Detect which cell encompasses the target text, then output its (x, y) center coordinate. 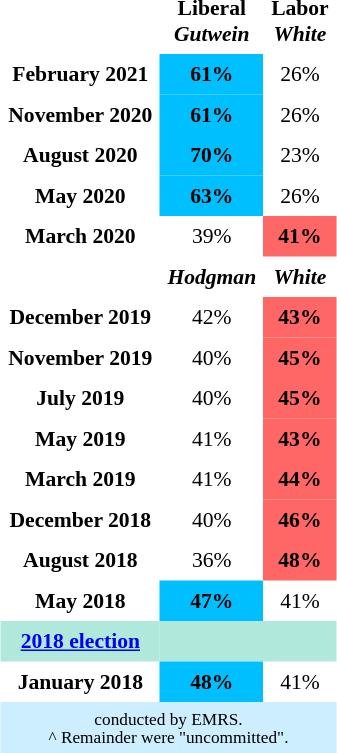
March 2019 (80, 479)
23% (300, 155)
July 2019 (80, 398)
42% (212, 317)
May 2020 (80, 195)
46% (300, 519)
August 2020 (80, 155)
December 2018 (80, 519)
39% (212, 236)
2018 election (80, 641)
70% (212, 155)
December 2019 (80, 317)
conducted by EMRS.^ Remainder were "uncommitted". (168, 728)
44% (300, 479)
March 2020 (80, 236)
47% (212, 600)
White (300, 276)
November 2020 (80, 114)
36% (212, 560)
November 2019 (80, 357)
63% (212, 195)
Hodgman (212, 276)
August 2018 (80, 560)
May 2018 (80, 600)
May 2019 (80, 438)
February 2021 (80, 74)
January 2018 (80, 681)
